Find where the given text appears and provide that cell's center as (x, y) coordinate. 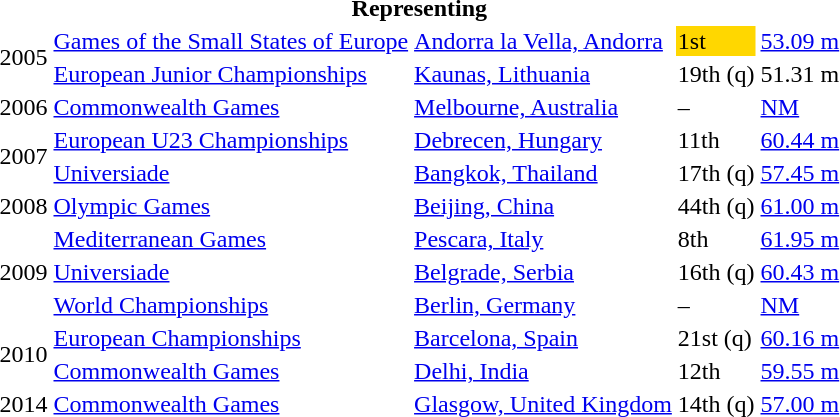
21st (q) (716, 338)
19th (q) (716, 74)
Games of the Small States of Europe (231, 41)
Pescara, Italy (544, 239)
Berlin, Germany (544, 305)
European U23 Championships (231, 140)
Bangkok, Thailand (544, 173)
Kaunas, Lithuania (544, 74)
16th (q) (716, 272)
Debrecen, Hungary (544, 140)
17th (q) (716, 173)
Mediterranean Games (231, 239)
Delhi, India (544, 371)
European Championships (231, 338)
12th (716, 371)
11th (716, 140)
World Championships (231, 305)
Barcelona, Spain (544, 338)
Olympic Games (231, 206)
Belgrade, Serbia (544, 272)
8th (716, 239)
Beijing, China (544, 206)
European Junior Championships (231, 74)
1st (716, 41)
Melbourne, Australia (544, 107)
44th (q) (716, 206)
Andorra la Vella, Andorra (544, 41)
